Capture the cell that displays the provided text and extract its (x, y) central coordinate. 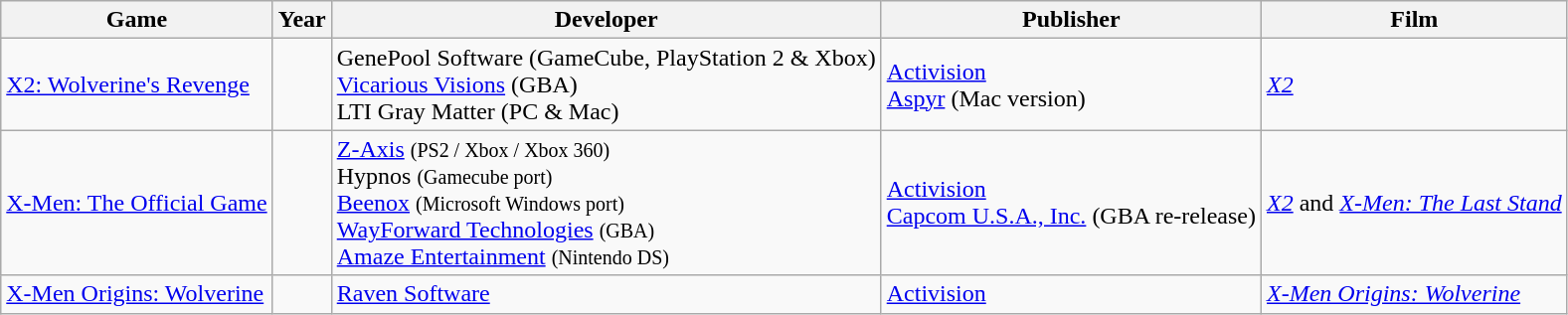
ActivisionCapcom U.S.A., Inc. (GBA re-release) (1071, 203)
Z-Axis (PS2 / Xbox / Xbox 360)Hypnos (Gamecube port)Beenox (Microsoft Windows port)WayForward Technologies (GBA)Amaze Entertainment (Nintendo DS) (607, 203)
Developer (607, 20)
GenePool Software (GameCube, PlayStation 2 & Xbox) Vicarious Visions (GBA) LTI Gray Matter (PC & Mac) (607, 84)
Raven Software (607, 294)
X-Men: The Official Game (137, 203)
Year (302, 20)
ActivisionAspyr (Mac version) (1071, 84)
X2 and X-Men: The Last Stand (1414, 203)
Publisher (1071, 20)
X2: Wolverine's Revenge (137, 84)
Activision (1071, 294)
X2 (1414, 84)
Game (137, 20)
Film (1414, 20)
